Capture the cell that displays the provided text and extract its (x, y) central coordinate. 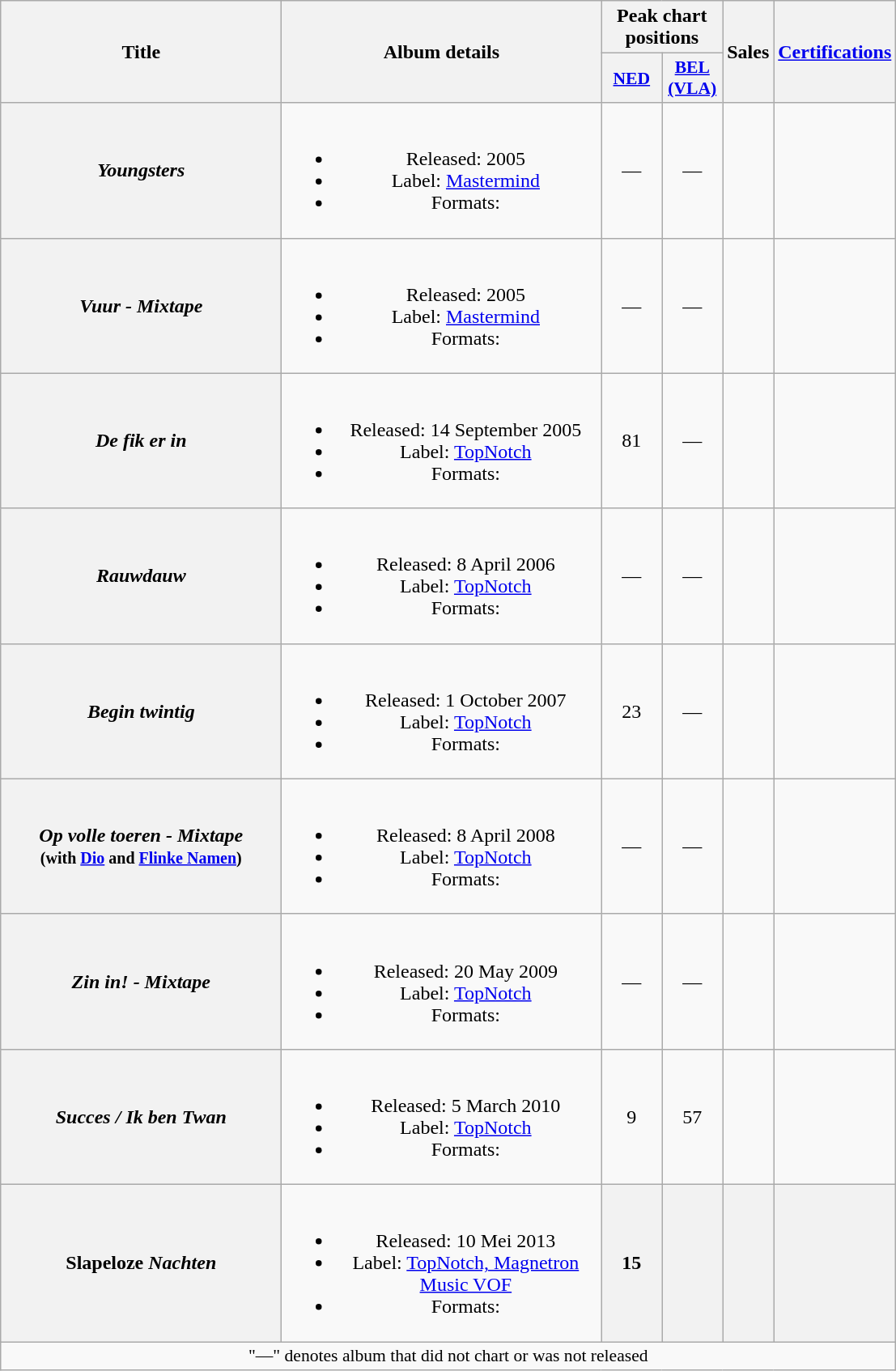
57 (693, 1117)
Rauwdauw (141, 576)
NED (631, 78)
"—" denotes album that did not chart or was not released (448, 1356)
Released: 1 October 2007Label: TopNotchFormats: (442, 711)
Released: 20 May 2009Label: TopNotchFormats: (442, 981)
Album details (442, 52)
23 (631, 711)
Op volle toeren - Mixtape(with Dio and Flinke Namen) (141, 847)
Released: 8 April 2006Label: TopNotchFormats: (442, 576)
81 (631, 440)
Released: 14 September 2005Label: TopNotchFormats: (442, 440)
9 (631, 1117)
Released: 5 March 2010Label: TopNotchFormats: (442, 1117)
Begin twintig (141, 711)
BEL(VLA) (693, 78)
Certifications (835, 52)
Youngsters (141, 170)
Sales (748, 52)
De fik er in (141, 440)
15 (631, 1263)
Slapeloze Nachten (141, 1263)
Peak chart positions (662, 28)
Released: 8 April 2008Label: TopNotchFormats: (442, 847)
Vuur - Mixtape (141, 306)
Title (141, 52)
Released: 10 Mei 2013Label: TopNotch, Magnetron Music VOFFormats: (442, 1263)
Zin in! - Mixtape (141, 981)
Succes / Ik ben Twan (141, 1117)
